From the cell containing the given text, extract its center point as (X, Y) coordinate. 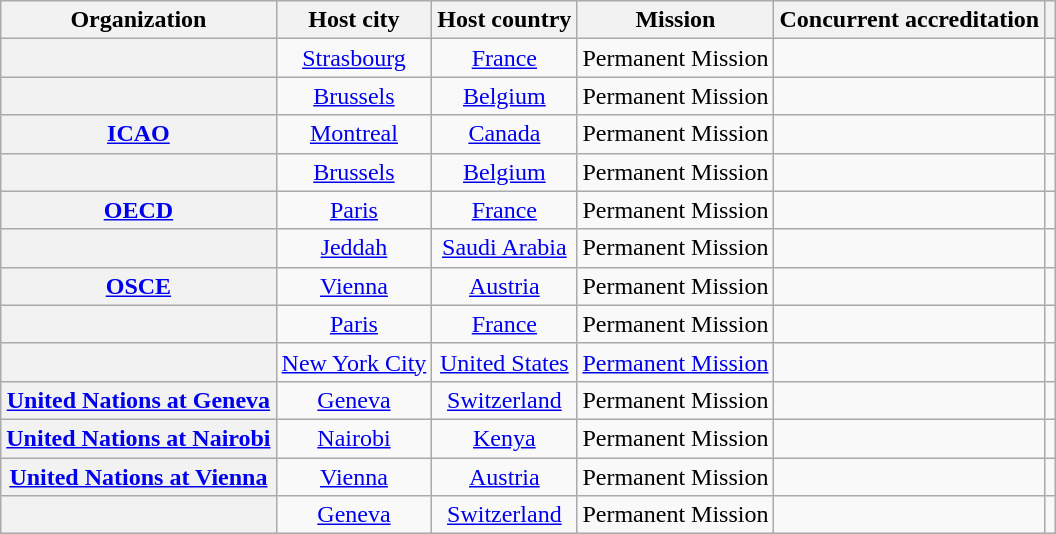
Jeddah (354, 248)
Mission (676, 20)
Kenya (504, 438)
Saudi Arabia (504, 248)
Nairobi (354, 438)
Host country (504, 20)
Montreal (354, 134)
United Nations at Geneva (138, 400)
United Nations at Nairobi (138, 438)
Concurrent accreditation (910, 20)
OECD (138, 210)
ICAO (138, 134)
OSCE (138, 286)
Host city (354, 20)
New York City (354, 362)
Organization (138, 20)
United States (504, 362)
United Nations at Vienna (138, 477)
Strasbourg (354, 58)
Canada (504, 134)
